Determine the [X, Y] coordinate at the center of the cell enclosing the given text.  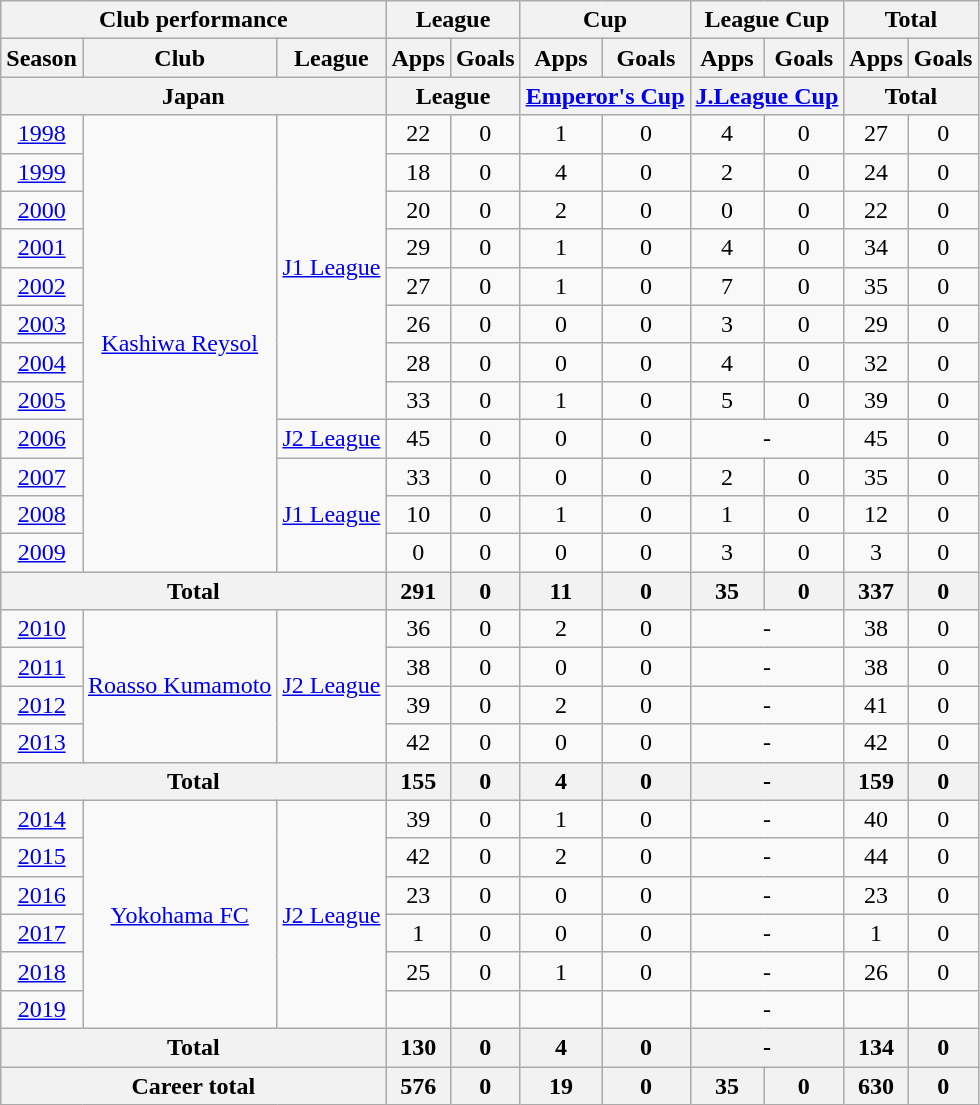
337 [876, 591]
134 [876, 1047]
36 [418, 629]
2015 [42, 857]
40 [876, 819]
5 [727, 400]
Yokohama FC [179, 914]
10 [418, 515]
32 [876, 362]
1999 [42, 172]
11 [561, 591]
Japan [194, 96]
2001 [42, 248]
2017 [42, 933]
2008 [42, 515]
155 [418, 781]
2005 [42, 400]
18 [418, 172]
7 [727, 286]
291 [418, 591]
2010 [42, 629]
2009 [42, 553]
2013 [42, 743]
2004 [42, 362]
League Cup [767, 20]
44 [876, 857]
2019 [42, 1009]
41 [876, 705]
34 [876, 248]
Roasso Kumamoto [179, 686]
2000 [42, 210]
Kashiwa Reysol [179, 344]
19 [561, 1085]
Club [179, 58]
630 [876, 1085]
2003 [42, 324]
25 [418, 971]
Club performance [194, 20]
Career total [194, 1085]
2016 [42, 895]
Season [42, 58]
28 [418, 362]
Emperor's Cup [605, 96]
Cup [605, 20]
1998 [42, 134]
2006 [42, 438]
2007 [42, 477]
2011 [42, 667]
24 [876, 172]
2002 [42, 286]
J.League Cup [767, 96]
2014 [42, 819]
576 [418, 1085]
130 [418, 1047]
2012 [42, 705]
12 [876, 515]
2018 [42, 971]
159 [876, 781]
20 [418, 210]
